Detect which cell encompasses the target text, then output its (X, Y) center coordinate. 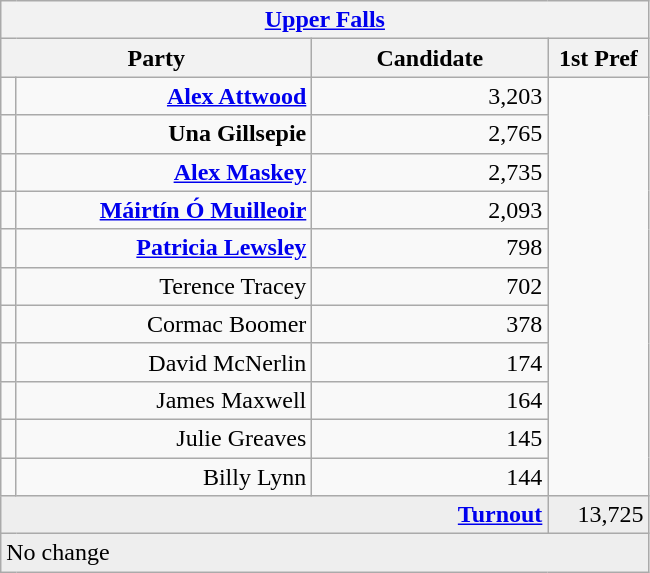
798 (430, 248)
Terence Tracey (164, 286)
2,093 (430, 210)
Alex Maskey (164, 172)
1st Pref (598, 58)
No change (325, 553)
Upper Falls (325, 20)
Patricia Lewsley (164, 248)
Turnout (274, 515)
James Maxwell (164, 400)
378 (430, 324)
145 (430, 438)
Máirtín Ó Muilleoir (164, 210)
Una Gillsepie (164, 134)
2,765 (430, 134)
Candidate (430, 58)
164 (430, 400)
Party (156, 58)
144 (430, 477)
13,725 (598, 515)
702 (430, 286)
Alex Attwood (164, 96)
David McNerlin (164, 362)
174 (430, 362)
Cormac Boomer (164, 324)
2,735 (430, 172)
3,203 (430, 96)
Billy Lynn (164, 477)
Julie Greaves (164, 438)
